Determine the (X, Y) coordinate at the center of the cell enclosing the given text.  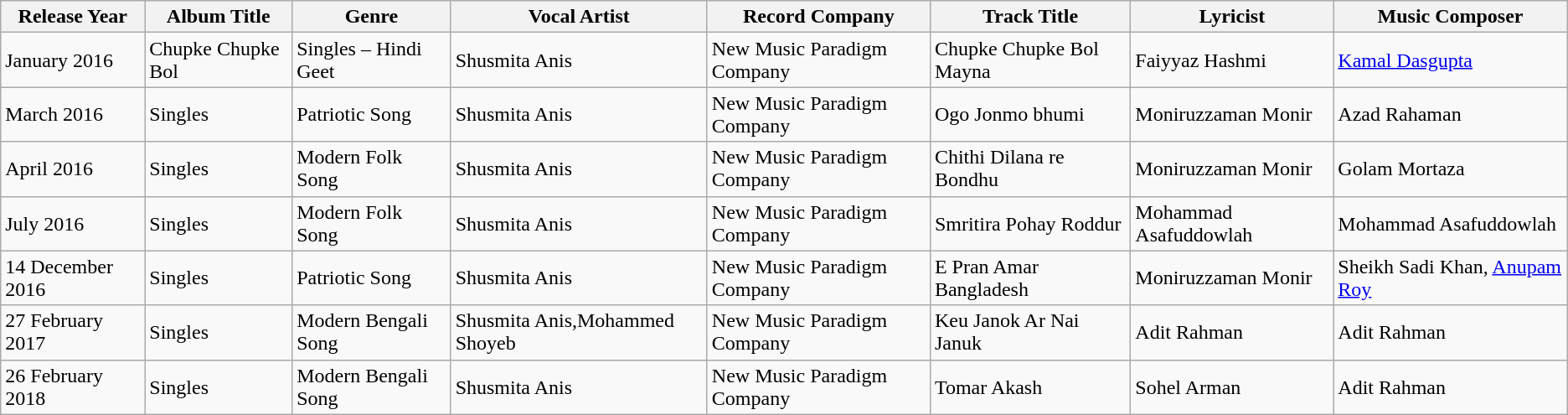
E Pran Amar Bangladesh (1030, 278)
26 February 2018 (73, 387)
Vocal Artist (579, 17)
Release Year (73, 17)
Singles – Hindi Geet (372, 60)
Chupke Chupke Bol (219, 60)
Sohel Arman (1232, 387)
Shusmita Anis,Mohammed Shoyeb (579, 332)
July 2016 (73, 223)
Lyricist (1232, 17)
Track Title (1030, 17)
14 December 2016 (73, 278)
Chupke Chupke Bol Mayna (1030, 60)
Tomar Akash (1030, 387)
April 2016 (73, 169)
Sheikh Sadi Khan, Anupam Roy (1451, 278)
Azad Rahaman (1451, 114)
March 2016 (73, 114)
Smritira Pohay Roddur (1030, 223)
27 February 2017 (73, 332)
January 2016 (73, 60)
Album Title (219, 17)
Music Composer (1451, 17)
Ogo Jonmo bhumi (1030, 114)
Kamal Dasgupta (1451, 60)
Genre (372, 17)
Golam Mortaza (1451, 169)
Faiyyaz Hashmi (1232, 60)
Record Company (818, 17)
Keu Janok Ar Nai Januk (1030, 332)
Chithi Dilana re Bondhu (1030, 169)
